Extract the [x, y] coordinate from the center of the cell holding the provided text.  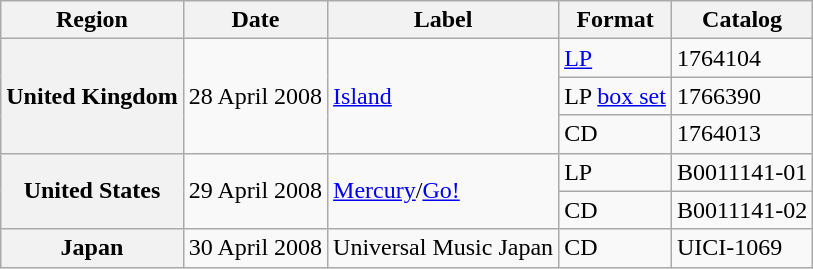
B0011141-01 [742, 172]
Region [92, 20]
UICI-1069 [742, 248]
29 April 2008 [255, 191]
Date [255, 20]
Format [616, 20]
B0011141-02 [742, 210]
1766390 [742, 96]
United States [92, 191]
Mercury/Go! [444, 191]
Catalog [742, 20]
Island [444, 96]
Japan [92, 248]
Label [444, 20]
LP box set [616, 96]
1764013 [742, 134]
30 April 2008 [255, 248]
28 April 2008 [255, 96]
United Kingdom [92, 96]
1764104 [742, 58]
Universal Music Japan [444, 248]
